Detect which cell encompasses the target text, then output its (x, y) center coordinate. 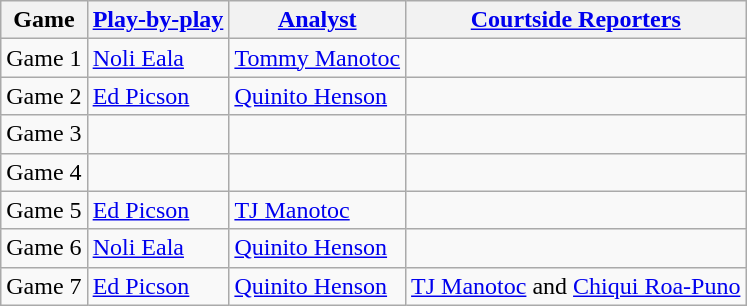
Game 3 (44, 134)
Game 1 (44, 58)
Tommy Manotoc (318, 58)
Game 2 (44, 96)
Game 5 (44, 210)
Play-by-play (158, 20)
Courtside Reporters (576, 20)
TJ Manotoc (318, 210)
Analyst (318, 20)
TJ Manotoc and Chiqui Roa-Puno (576, 286)
Game 7 (44, 286)
Game (44, 20)
Game 6 (44, 248)
Game 4 (44, 172)
